Pinpoint the cell where the given text exists, returning its (X, Y) midpoint coordinate. 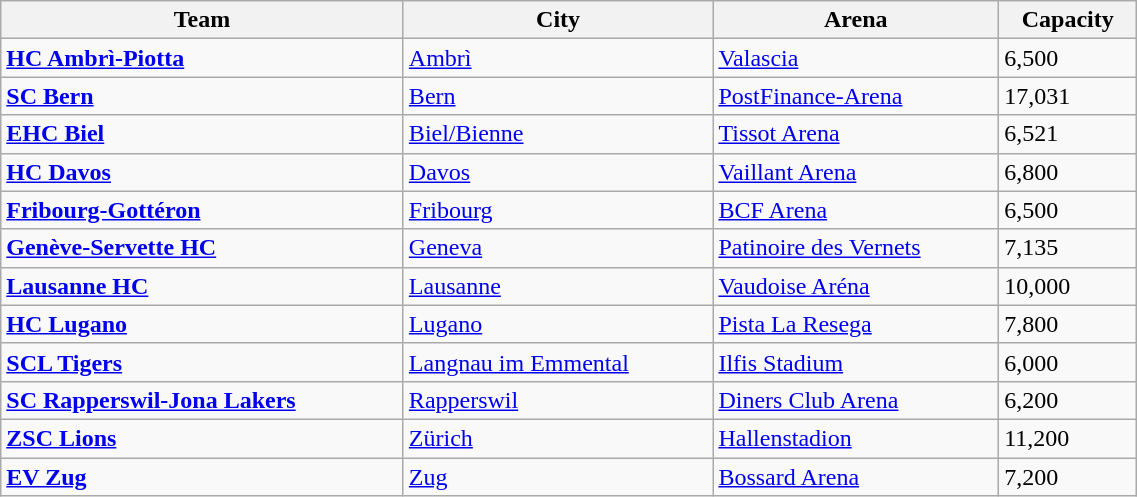
Hallenstadion (856, 438)
Biel/Bienne (558, 134)
Vaillant Arena (856, 172)
HC Ambrì-Piotta (202, 58)
7,200 (1068, 477)
HC Lugano (202, 324)
SCL Tigers (202, 362)
Ilfis Stadium (856, 362)
HC Davos (202, 172)
SC Rapperswil-Jona Lakers (202, 400)
EV Zug (202, 477)
Tissot Arena (856, 134)
17,031 (1068, 96)
7,135 (1068, 248)
6,800 (1068, 172)
Team (202, 20)
Diners Club Arena (856, 400)
Zürich (558, 438)
Ambrì (558, 58)
Fribourg (558, 210)
Bossard Arena (856, 477)
6,521 (1068, 134)
Arena (856, 20)
Genève-Servette HC (202, 248)
Davos (558, 172)
11,200 (1068, 438)
Lausanne HC (202, 286)
Langnau im Emmental (558, 362)
Geneva (558, 248)
Lugano (558, 324)
Patinoire des Vernets (856, 248)
Fribourg-Gottéron (202, 210)
10,000 (1068, 286)
Capacity (1068, 20)
Pista La Resega (856, 324)
Rapperswil (558, 400)
6,000 (1068, 362)
Zug (558, 477)
SC Bern (202, 96)
Valascia (856, 58)
Lausanne (558, 286)
Vaudoise Aréna (856, 286)
Bern (558, 96)
6,200 (1068, 400)
BCF Arena (856, 210)
7,800 (1068, 324)
City (558, 20)
ZSC Lions (202, 438)
PostFinance-Arena (856, 96)
EHC Biel (202, 134)
